Return the (x, y) coordinate for the center point of the cell that contains the specified text.  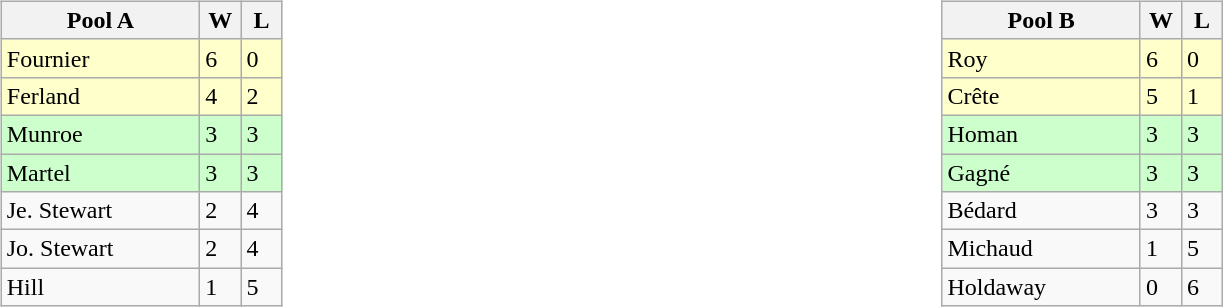
Bédard (1042, 211)
Ferland (100, 96)
Pool B (1042, 20)
Hill (100, 287)
Munroe (100, 134)
Martel (100, 173)
Holdaway (1042, 287)
Crête (1042, 96)
Je. Stewart (100, 211)
Gagné (1042, 173)
Roy (1042, 58)
Pool A (100, 20)
Fournier (100, 58)
Homan (1042, 134)
Michaud (1042, 249)
Jo. Stewart (100, 249)
